Search for the cell housing the specified text and yield its [X, Y] center coordinate. 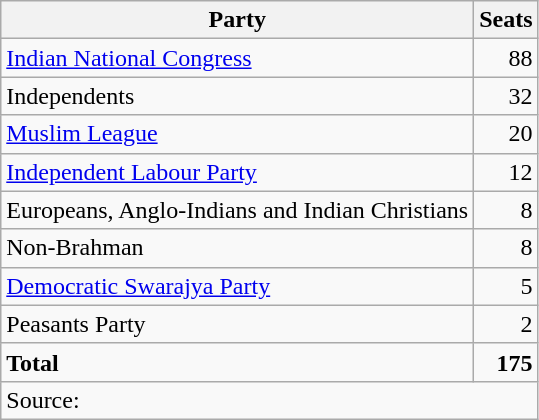
Peasants Party [238, 324]
Muslim League [238, 134]
Seats [506, 20]
Europeans, Anglo-Indians and Indian Christians [238, 210]
Independent Labour Party [238, 172]
Total [238, 362]
Non-Brahman [238, 248]
Independents [238, 96]
Indian National Congress [238, 58]
2 [506, 324]
20 [506, 134]
5 [506, 286]
175 [506, 362]
Democratic Swarajya Party [238, 286]
Party [238, 20]
88 [506, 58]
32 [506, 96]
12 [506, 172]
Source: [270, 400]
